Output the [x, y] coordinate of the center of the cell containing the given text.  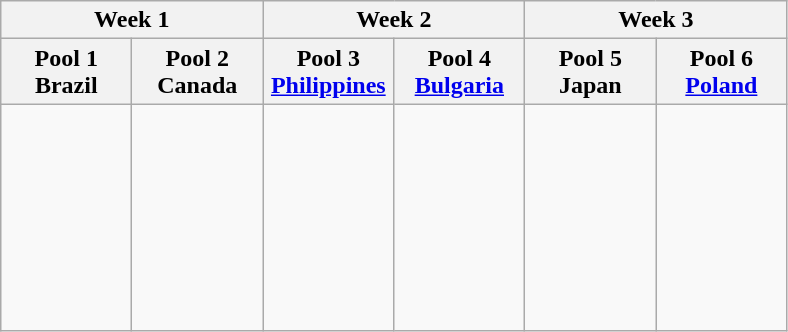
Week 3 [656, 20]
Pool 4Bulgaria [460, 72]
Pool 3Philippines [328, 72]
Pool 2Canada [198, 72]
Pool 5Japan [590, 72]
Week 2 [394, 20]
Week 1 [132, 20]
Pool 6Poland [722, 72]
Pool 1Brazil [66, 72]
